Pinpoint the cell where the given text exists, returning its (X, Y) midpoint coordinate. 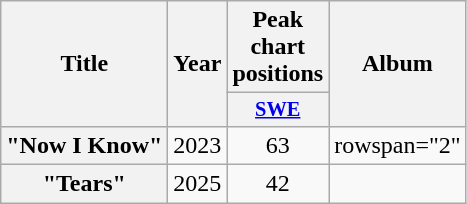
Album (398, 64)
63 (278, 145)
"Now I Know" (84, 145)
Peak chart positions (278, 47)
Title (84, 64)
42 (278, 184)
SWE (278, 110)
"Tears" (84, 184)
2023 (198, 145)
rowspan="2" (398, 145)
Year (198, 64)
2025 (198, 184)
